Scan for the cell matching the given text and deliver its [x, y] coordinate at center. 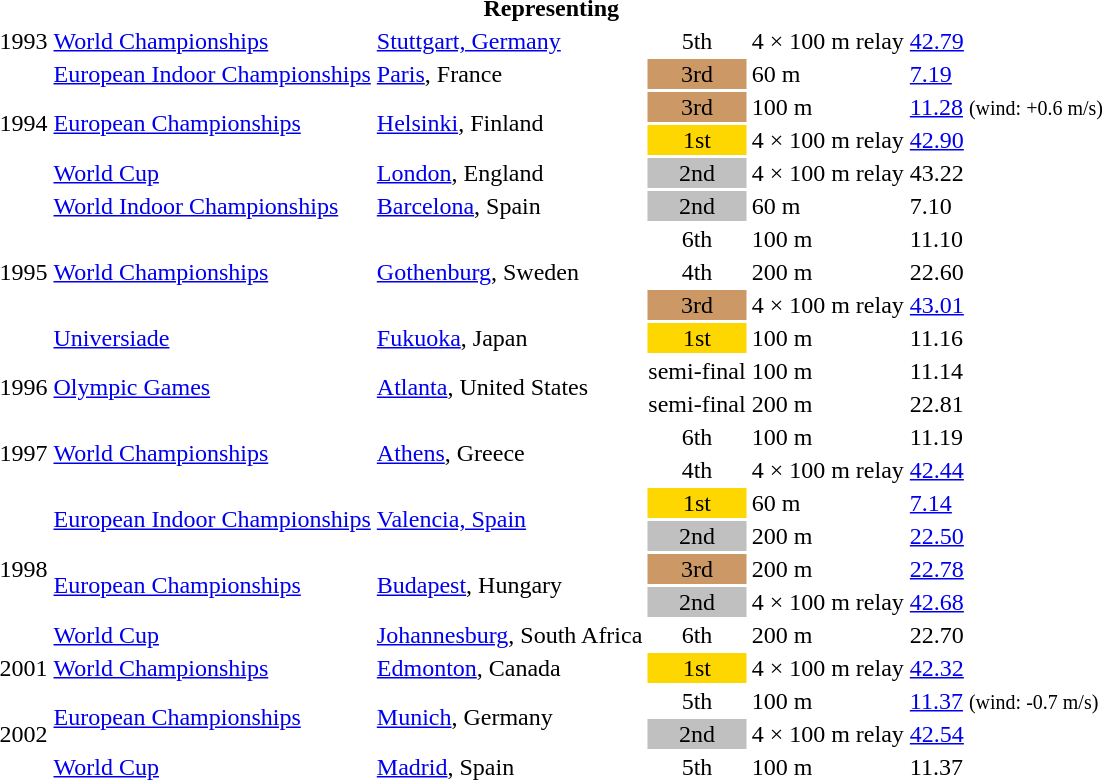
Edmonton, Canada [510, 668]
Budapest, Hungary [510, 586]
Valencia, Spain [510, 520]
World Indoor Championships [212, 206]
Olympic Games [212, 388]
Atlanta, United States [510, 388]
Johannesburg, South Africa [510, 635]
Paris, France [510, 74]
Munich, Germany [510, 718]
Athens, Greece [510, 454]
Helsinki, Finland [510, 124]
Fukuoka, Japan [510, 338]
Universiade [212, 338]
Gothenburg, Sweden [510, 272]
London, England [510, 173]
Barcelona, Spain [510, 206]
Stuttgart, Germany [510, 41]
